Capture the cell that displays the provided text and extract its (x, y) central coordinate. 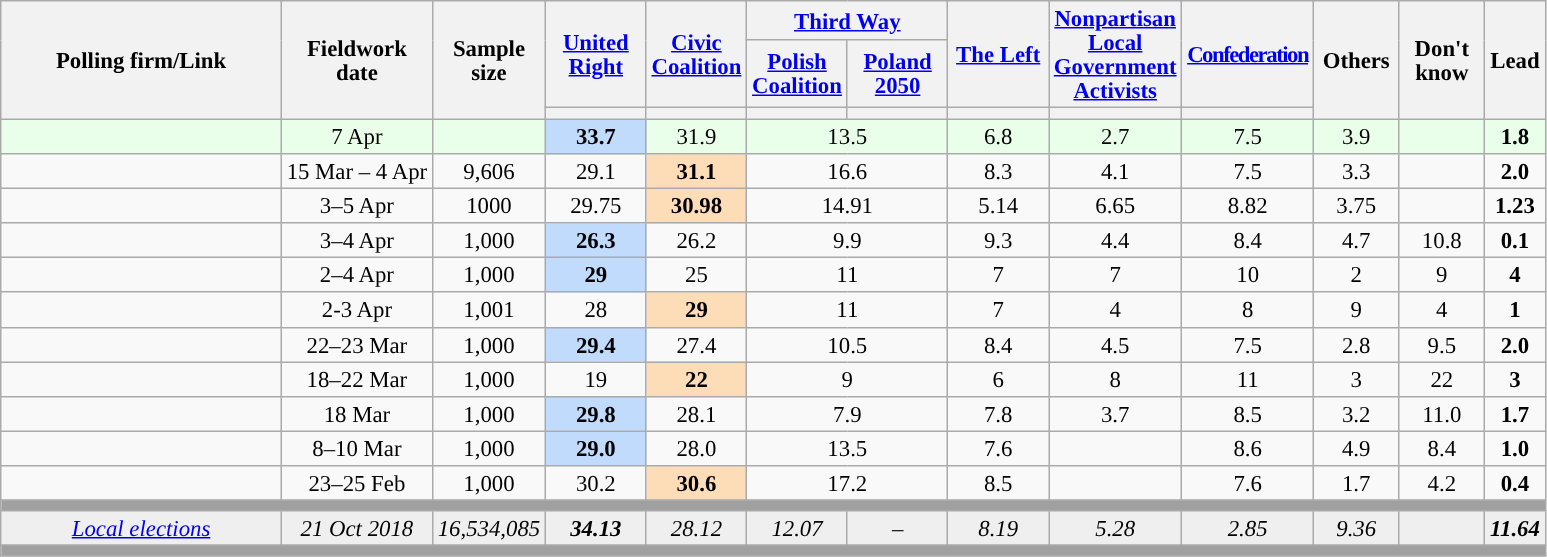
3.3 (1356, 172)
Poland 2050 (898, 74)
3–5 Apr (356, 206)
– (898, 528)
4.1 (1114, 172)
6.65 (1114, 206)
12.07 (798, 528)
2.85 (1248, 528)
4.9 (1356, 448)
4.5 (1114, 344)
3.75 (1356, 206)
11.0 (1442, 414)
30.98 (696, 206)
2 (1356, 276)
30.2 (596, 484)
26.2 (696, 240)
4.4 (1114, 240)
7 Apr (356, 138)
10.5 (848, 344)
28.1 (696, 414)
17.2 (848, 484)
8.6 (1248, 448)
2.8 (1356, 344)
27.4 (696, 344)
United Right (596, 54)
21 Oct 2018 (356, 528)
9.5 (1442, 344)
10.8 (1442, 240)
2-3 Apr (356, 310)
3.2 (1356, 414)
29.4 (596, 344)
0.4 (1516, 484)
5.28 (1114, 528)
9.36 (1356, 528)
1.0 (1516, 448)
4.7 (1356, 240)
8–10 Mar (356, 448)
2–4 Apr (356, 276)
3.9 (1356, 138)
Local elections (142, 528)
Others (1356, 60)
9,606 (488, 172)
16,534,085 (488, 528)
6.8 (998, 138)
26.3 (596, 240)
1.8 (1516, 138)
19 (596, 380)
28.0 (696, 448)
6 (998, 380)
10 (1248, 276)
8.82 (1248, 206)
3.7 (1114, 414)
Polish Coalition (798, 74)
Nonpartisan Local Government Activists (1114, 54)
25 (696, 276)
Lead (1516, 60)
5.14 (998, 206)
Don't know (1442, 60)
7.8 (998, 414)
2.7 (1114, 138)
1000 (488, 206)
Samplesize (488, 60)
4.2 (1442, 484)
8.3 (998, 172)
16.6 (848, 172)
Civic Coalition (696, 54)
Confederation (1248, 54)
28 (596, 310)
22–23 Mar (356, 344)
1.23 (1516, 206)
1 (1516, 310)
29.1 (596, 172)
7.9 (848, 414)
28.12 (696, 528)
9.3 (998, 240)
Third Way (848, 21)
8.19 (998, 528)
14.91 (848, 206)
18 Mar (356, 414)
11.64 (1516, 528)
Polling firm/Link (142, 60)
9.9 (848, 240)
31.9 (696, 138)
1,001 (488, 310)
3–4 Apr (356, 240)
30.6 (696, 484)
23–25 Feb (356, 484)
31.1 (696, 172)
29.75 (596, 206)
0.1 (1516, 240)
34.13 (596, 528)
Fieldworkdate (356, 60)
15 Mar – 4 Apr (356, 172)
33.7 (596, 138)
The Left (998, 54)
29.0 (596, 448)
18–22 Mar (356, 380)
29.8 (596, 414)
